Pinpoint the cell where the given text exists, returning its (X, Y) midpoint coordinate. 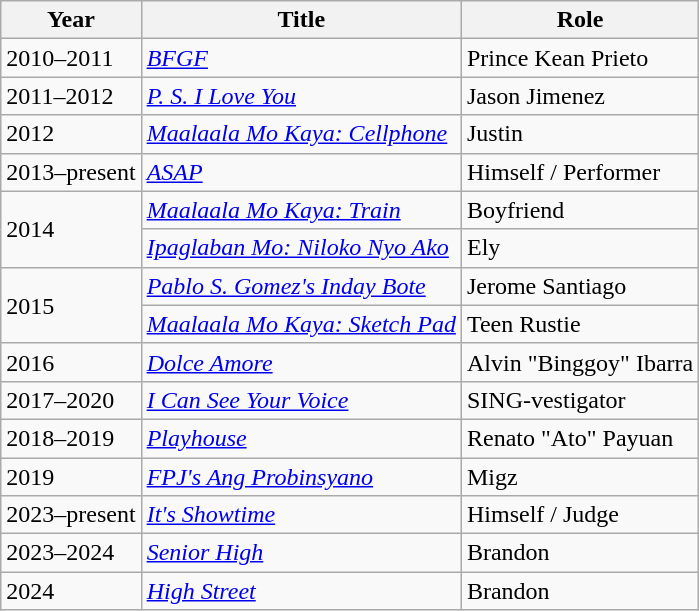
Prince Kean Prieto (580, 58)
Himself / Judge (580, 515)
2016 (71, 362)
Himself / Performer (580, 172)
2024 (71, 591)
Migz (580, 477)
Renato "Ato" Payuan (580, 438)
SING-vestigator (580, 400)
Dolce Amore (301, 362)
Senior High (301, 553)
Jerome Santiago (580, 286)
Ely (580, 248)
2023–present (71, 515)
Jason Jimenez (580, 96)
2017–2020 (71, 400)
ASAP (301, 172)
2014 (71, 229)
Playhouse (301, 438)
2013–present (71, 172)
2015 (71, 305)
It's Showtime (301, 515)
High Street (301, 591)
Maalaala Mo Kaya: Train (301, 210)
2023–2024 (71, 553)
Year (71, 20)
FPJ's Ang Probinsyano (301, 477)
P. S. I Love You (301, 96)
Title (301, 20)
2010–2011 (71, 58)
Justin (580, 134)
Pablo S. Gomez's Inday Bote (301, 286)
Ipaglaban Mo: Niloko Nyo Ako (301, 248)
2012 (71, 134)
Teen Rustie (580, 324)
BFGF (301, 58)
Maalaala Mo Kaya: Sketch Pad (301, 324)
Alvin "Binggoy" Ibarra (580, 362)
Role (580, 20)
Boyfriend (580, 210)
2018–2019 (71, 438)
Maalaala Mo Kaya: Cellphone (301, 134)
2019 (71, 477)
2011–2012 (71, 96)
I Can See Your Voice (301, 400)
